Find where the given text appears and provide that cell's center as (x, y) coordinate. 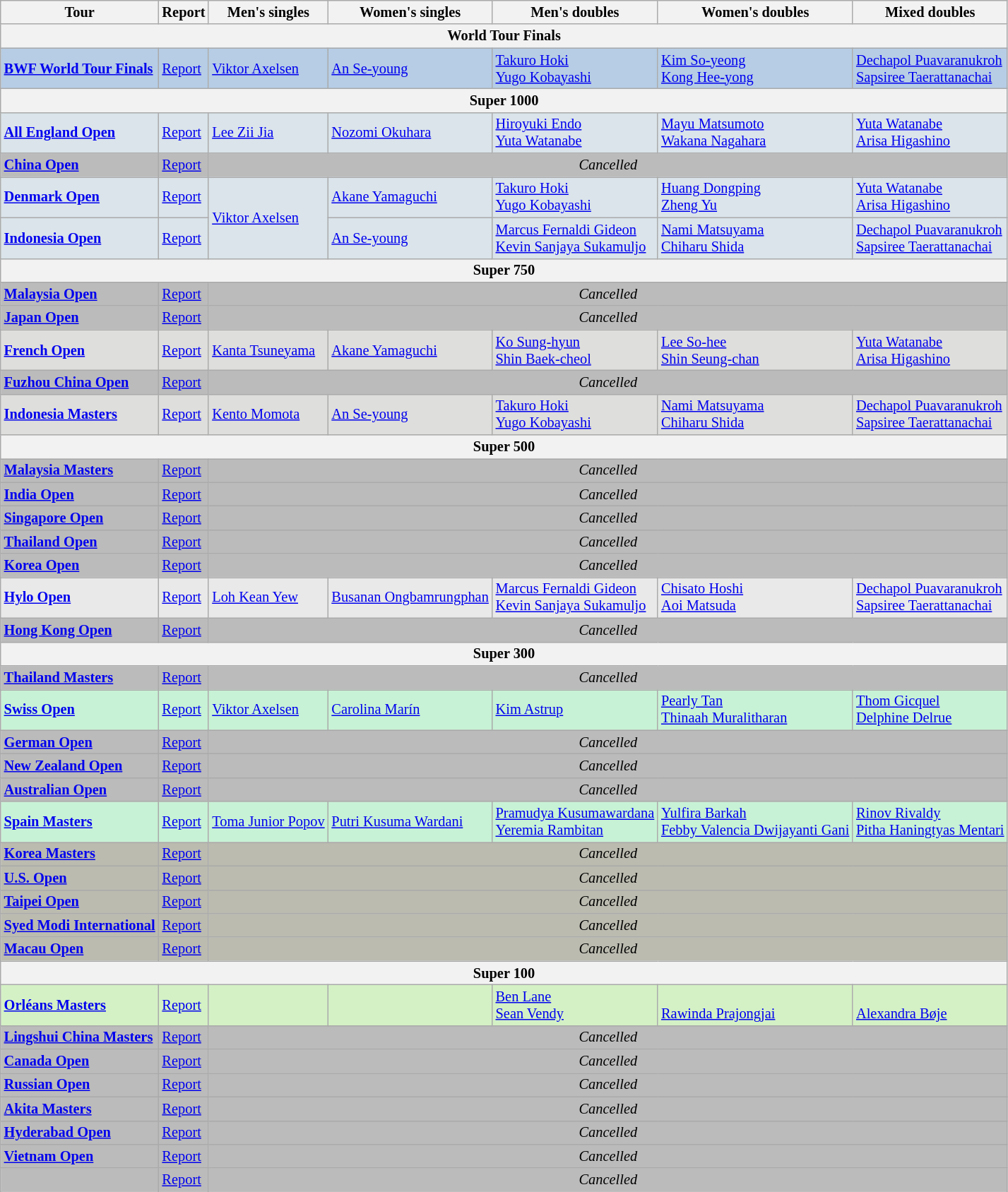
Thailand Masters (80, 677)
Nozomi Okuhara (410, 133)
Vietnam Open (80, 1156)
Super 500 (504, 447)
Ben Lane Sean Vendy (575, 1005)
Akita Masters (80, 1109)
All England Open (80, 133)
Hiroyuki Endo Yuta Watanabe (575, 133)
Putri Kusuma Wardani (410, 822)
Busanan Ongbamrungphan (410, 597)
Tour (80, 12)
Women's singles (410, 12)
Super 100 (504, 973)
World Tour Finals (504, 36)
Malaysia Masters (80, 470)
China Open (80, 165)
Alexandra Bøje (930, 1005)
Lingshui China Masters (80, 1037)
Kim So-yeong Kong Hee-yong (755, 68)
Hong Kong Open (80, 630)
Men's singles (268, 12)
Rawinda Prajongjai (755, 1005)
Hyderabad Open (80, 1133)
Spain Masters (80, 822)
Thom Gicquel Delphine Delrue (930, 710)
India Open (80, 494)
Orléans Masters (80, 1005)
Denmark Open (80, 197)
Singapore Open (80, 518)
Kento Momota (268, 415)
Malaysia Open (80, 294)
Korea Open (80, 566)
Kanta Tsuneyama (268, 350)
Swiss Open (80, 710)
Fuzhou China Open (80, 382)
Hylo Open (80, 597)
Kim Astrup (575, 710)
Macau Open (80, 949)
Mixed doubles (930, 12)
Huang Dongping Zheng Yu (755, 197)
U.S. Open (80, 878)
Carolina Marín (410, 710)
BWF World Tour Finals (80, 68)
Super 750 (504, 270)
Super 1000 (504, 100)
Taipei Open (80, 902)
Lee So-hee Shin Seung-chan (755, 350)
Lee Zii Jia (268, 133)
Toma Junior Popov (268, 822)
Pramudya Kusumawardana Yeremia Rambitan (575, 822)
Mayu Matsumoto Wakana Nagahara (755, 133)
German Open (80, 742)
Indonesia Open (80, 238)
Indonesia Masters (80, 415)
Men's doubles (575, 12)
Canada Open (80, 1061)
Pearly Tan Thinaah Muralitharan (755, 710)
Yulfira Barkah Febby Valencia Dwijayanti Gani (755, 822)
Japan Open (80, 318)
Australian Open (80, 789)
Russian Open (80, 1085)
Loh Kean Yew (268, 597)
Chisato Hoshi Aoi Matsuda (755, 597)
French Open (80, 350)
Korea Masters (80, 854)
Ko Sung-hyun Shin Baek-cheol (575, 350)
Thailand Open (80, 542)
Rinov Rivaldy Pitha Haningtyas Mentari (930, 822)
Women's doubles (755, 12)
Syed Modi International (80, 925)
Super 300 (504, 654)
New Zealand Open (80, 765)
